Extract the [X, Y] coordinate from the center of the cell holding the provided text.  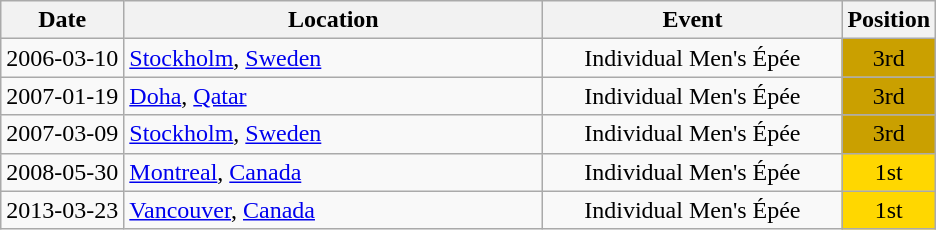
Position [889, 20]
Location [334, 20]
Vancouver, Canada [334, 210]
2007-03-09 [62, 134]
Date [62, 20]
Montreal, Canada [334, 172]
2006-03-10 [62, 58]
2007-01-19 [62, 96]
2008-05-30 [62, 172]
2013-03-23 [62, 210]
Event [692, 20]
Doha, Qatar [334, 96]
